From the cell containing the given text, extract its center point as [x, y] coordinate. 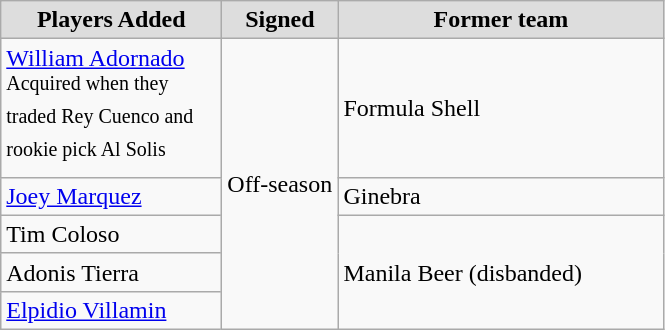
Elpidio Villamin [112, 311]
Ginebra [501, 196]
Players Added [112, 20]
Off-season [280, 184]
Manila Beer (disbanded) [501, 272]
Joey Marquez [112, 196]
Adonis Tierra [112, 272]
Formula Shell [501, 108]
Tim Coloso [112, 234]
Former team [501, 20]
William Adornado Acquired when they traded Rey Cuenco and rookie pick Al Solis [112, 108]
Signed [280, 20]
